Return the (x, y) coordinate for the center point of the cell that contains the specified text.  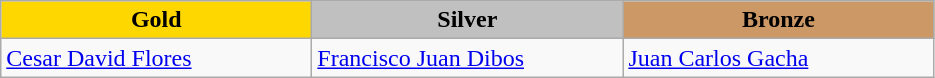
Francisco Juan Dibos (468, 58)
Bronze (778, 20)
Silver (468, 20)
Juan Carlos Gacha (778, 58)
Cesar David Flores (156, 58)
Gold (156, 20)
